Locate the cell with the specified text and output its [X, Y] center coordinate. 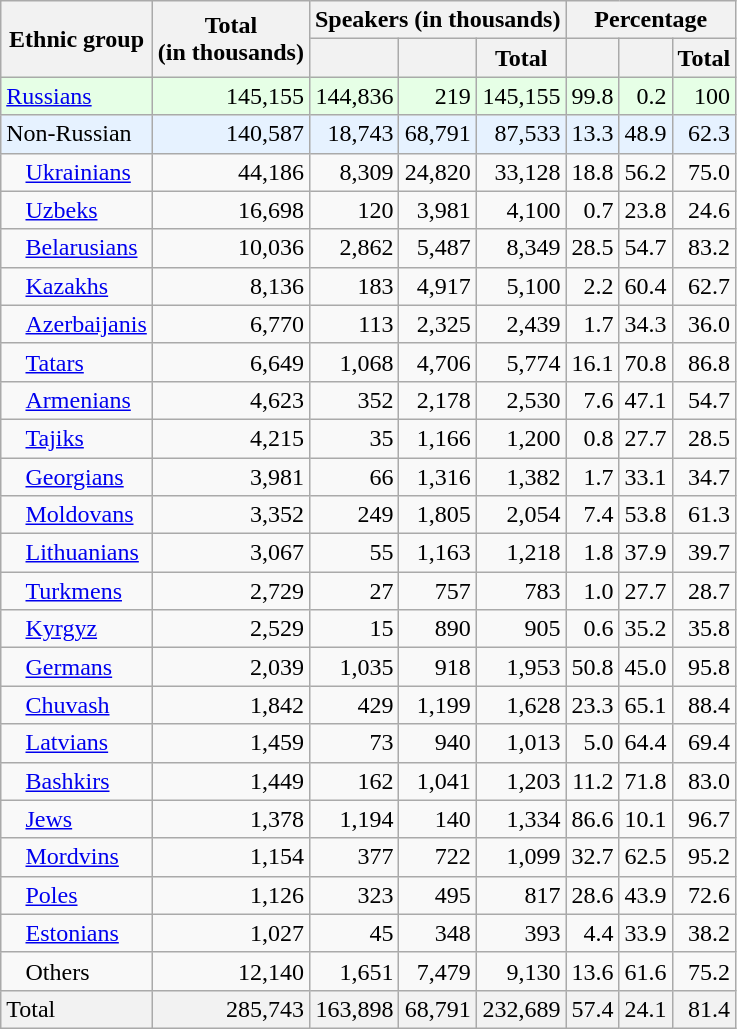
13.3 [592, 134]
1,166 [438, 438]
34.7 [704, 477]
60.4 [646, 286]
1,154 [230, 857]
32.7 [592, 857]
10,036 [230, 248]
0.2 [646, 96]
Tatars [77, 362]
Germans [77, 667]
7.6 [592, 400]
2,325 [438, 324]
1,378 [230, 819]
2,862 [354, 248]
783 [521, 591]
1,628 [521, 705]
86.6 [592, 819]
50.8 [592, 667]
890 [438, 629]
Jews [77, 819]
2,039 [230, 667]
61.6 [646, 971]
377 [354, 857]
47.1 [646, 400]
62.3 [704, 134]
5,774 [521, 362]
352 [354, 400]
81.4 [704, 1009]
817 [521, 895]
35.2 [646, 629]
18.8 [592, 172]
2,529 [230, 629]
12,140 [230, 971]
100 [704, 96]
4,215 [230, 438]
1,449 [230, 781]
18,743 [354, 134]
1,953 [521, 667]
24.1 [646, 1009]
33.9 [646, 933]
Belarusians [77, 248]
Bashkirs [77, 781]
120 [354, 210]
1,041 [438, 781]
45 [354, 933]
1,027 [230, 933]
285,743 [230, 1009]
3,352 [230, 515]
144,836 [354, 96]
8,349 [521, 248]
1,651 [354, 971]
4,623 [230, 400]
35 [354, 438]
163,898 [354, 1009]
24,820 [438, 172]
1,013 [521, 743]
88.4 [704, 705]
99.8 [592, 96]
38.2 [704, 933]
Moldovans [77, 515]
43.9 [646, 895]
45.0 [646, 667]
2,729 [230, 591]
Non-Russian [77, 134]
183 [354, 286]
2.2 [592, 286]
86.8 [704, 362]
1,218 [521, 553]
0.7 [592, 210]
Estonians [77, 933]
348 [438, 933]
323 [354, 895]
1,334 [521, 819]
219 [438, 96]
Chuvash [77, 705]
7.4 [592, 515]
96.7 [704, 819]
10.1 [646, 819]
757 [438, 591]
1,203 [521, 781]
4,706 [438, 362]
11.2 [592, 781]
6,770 [230, 324]
0.6 [592, 629]
393 [521, 933]
Georgians [77, 477]
Ethnic group [77, 39]
8,309 [354, 172]
495 [438, 895]
1,068 [354, 362]
75.2 [704, 971]
Tajiks [77, 438]
1,163 [438, 553]
4,100 [521, 210]
48.9 [646, 134]
95.8 [704, 667]
7,479 [438, 971]
722 [438, 857]
28.7 [704, 591]
1.0 [592, 591]
66 [354, 477]
9,130 [521, 971]
71.8 [646, 781]
1,805 [438, 515]
232,689 [521, 1009]
Speakers (in thousands) [437, 20]
1,459 [230, 743]
429 [354, 705]
5,487 [438, 248]
249 [354, 515]
Latvians [77, 743]
34.3 [646, 324]
4,917 [438, 286]
61.3 [704, 515]
162 [354, 781]
Mordvins [77, 857]
Percentage [651, 20]
940 [438, 743]
27 [354, 591]
1,200 [521, 438]
33.1 [646, 477]
95.2 [704, 857]
1,194 [354, 819]
Lithuanians [77, 553]
6,649 [230, 362]
1,199 [438, 705]
28.6 [592, 895]
1,382 [521, 477]
57.4 [592, 1009]
87,533 [521, 134]
73 [354, 743]
2,530 [521, 400]
72.6 [704, 895]
2,178 [438, 400]
4.4 [592, 933]
1,316 [438, 477]
62.5 [646, 857]
905 [521, 629]
33,128 [521, 172]
16,698 [230, 210]
69.4 [704, 743]
1,035 [354, 667]
Russians [77, 96]
5,100 [521, 286]
113 [354, 324]
13.6 [592, 971]
2,439 [521, 324]
Turkmens [77, 591]
53.8 [646, 515]
0.8 [592, 438]
37.9 [646, 553]
83.0 [704, 781]
1,099 [521, 857]
Others [77, 971]
Total (in thousands) [230, 39]
140,587 [230, 134]
15 [354, 629]
23.8 [646, 210]
55 [354, 553]
23.3 [592, 705]
3,067 [230, 553]
Poles [77, 895]
Kazakhs [77, 286]
140 [438, 819]
918 [438, 667]
2,054 [521, 515]
65.1 [646, 705]
64.4 [646, 743]
1,126 [230, 895]
16.1 [592, 362]
Ukrainians [77, 172]
44,186 [230, 172]
Armenians [77, 400]
Azerbaijanis [77, 324]
75.0 [704, 172]
Kyrgyz [77, 629]
39.7 [704, 553]
56.2 [646, 172]
24.6 [704, 210]
5.0 [592, 743]
62.7 [704, 286]
1,842 [230, 705]
Uzbeks [77, 210]
8,136 [230, 286]
1.8 [592, 553]
36.0 [704, 324]
70.8 [646, 362]
83.2 [704, 248]
35.8 [704, 629]
